Search for the cell housing the specified text and yield its [X, Y] center coordinate. 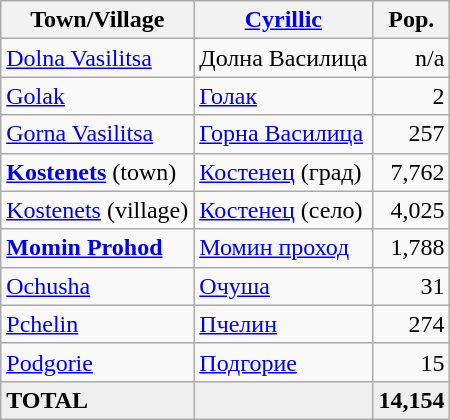
Подгорие [284, 362]
Podgorie [98, 362]
n/a [412, 58]
Gorna Vasilitsa [98, 134]
Пчелин [284, 324]
Костенец (град) [284, 172]
Dolna Vasilitsa [98, 58]
4,025 [412, 210]
Momin Prohod [98, 248]
1,788 [412, 248]
Момин проход [284, 248]
Pop. [412, 20]
274 [412, 324]
Kostenets (village) [98, 210]
Cyrillic [284, 20]
31 [412, 286]
Kostenets (town) [98, 172]
257 [412, 134]
15 [412, 362]
7,762 [412, 172]
2 [412, 96]
14,154 [412, 400]
Pchelin [98, 324]
Town/Village [98, 20]
Долна Василица [284, 58]
Очуша [284, 286]
Голак [284, 96]
Горна Василица [284, 134]
Golak [98, 96]
Ochusha [98, 286]
TOTAL [98, 400]
Костенец (село) [284, 210]
